Capture the cell that displays the provided text and extract its (X, Y) central coordinate. 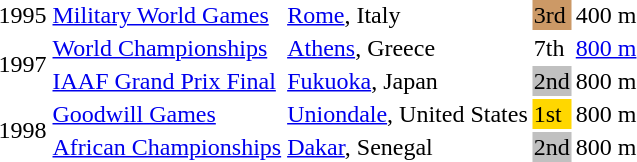
3rd (552, 15)
Rome, Italy (408, 15)
Uniondale, United States (408, 114)
1st (552, 114)
7th (552, 48)
Goodwill Games (167, 114)
Athens, Greece (408, 48)
Military World Games (167, 15)
World Championships (167, 48)
Dakar, Senegal (408, 147)
IAAF Grand Prix Final (167, 81)
African Championships (167, 147)
Fukuoka, Japan (408, 81)
